Identify which cell holds the provided text, then report its (x, y) central coordinate. 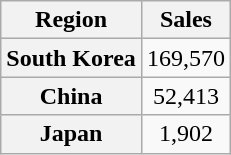
169,570 (186, 58)
1,902 (186, 134)
Japan (72, 134)
Sales (186, 20)
Region (72, 20)
52,413 (186, 96)
China (72, 96)
South Korea (72, 58)
